Search for the cell housing the specified text and yield its [x, y] center coordinate. 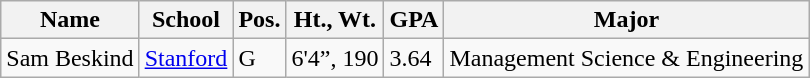
Major [626, 20]
G [260, 58]
Management Science & Engineering [626, 58]
3.64 [414, 58]
School [186, 20]
Stanford [186, 58]
Ht., Wt. [335, 20]
Sam Beskind [70, 58]
6'4”, 190 [335, 58]
GPA [414, 20]
Name [70, 20]
Pos. [260, 20]
